Identify which cell holds the provided text, then report its (X, Y) central coordinate. 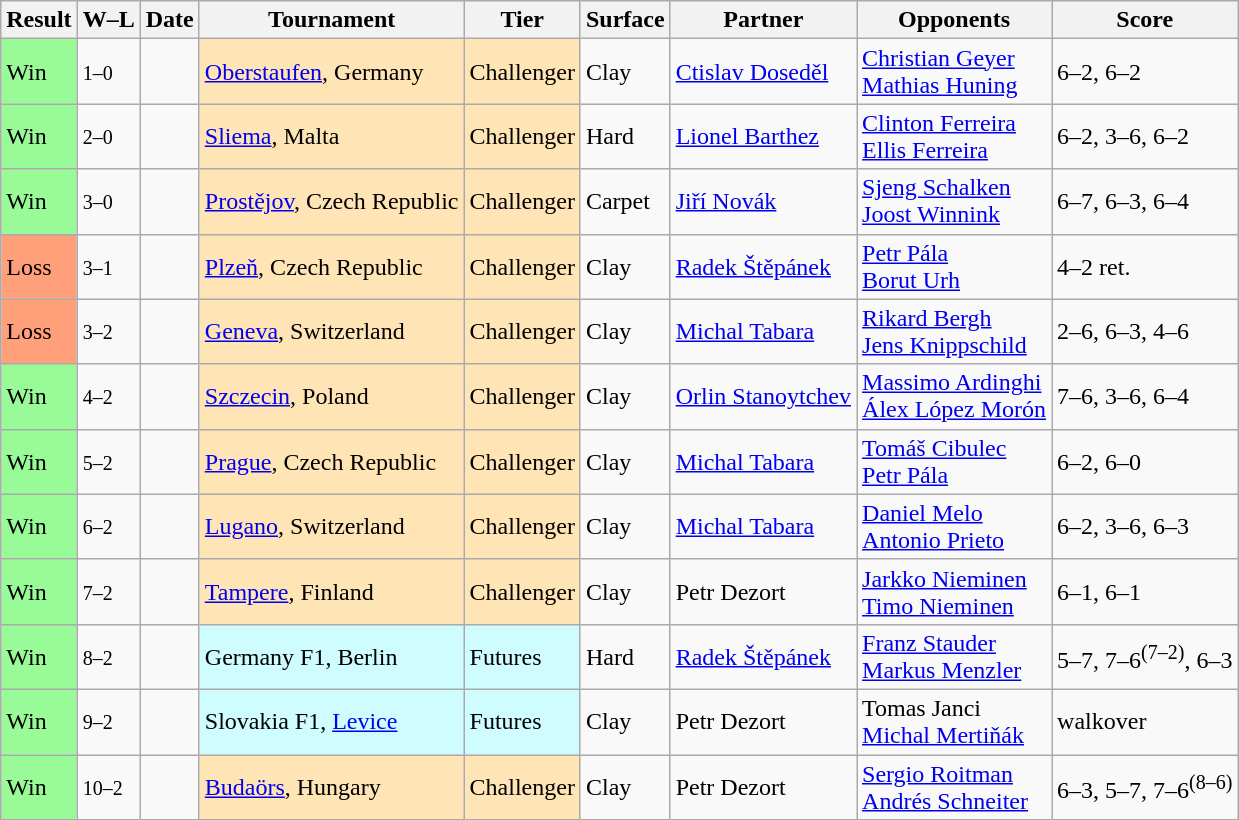
Rikard Bergh Jens Knippschild (954, 332)
Clinton Ferreira Ellis Ferreira (954, 136)
6–1, 6–1 (1145, 592)
Jiří Novák (763, 202)
6–2, 3–6, 6–3 (1145, 526)
6–7, 6–3, 6–4 (1145, 202)
Result (39, 20)
Germany F1, Berlin (332, 656)
9–2 (108, 722)
Prague, Czech Republic (332, 462)
Orlin Stanoytchev (763, 396)
2–6, 6–3, 4–6 (1145, 332)
Szczecin, Poland (332, 396)
6–2, 6–2 (1145, 72)
5–7, 7–6(7–2), 6–3 (1145, 656)
Tampere, Finland (332, 592)
6–2, 3–6, 6–2 (1145, 136)
Partner (763, 20)
2–0 (108, 136)
Sliema, Malta (332, 136)
W–L (108, 20)
1–0 (108, 72)
6–3, 5–7, 7–6(8–6) (1145, 786)
Score (1145, 20)
Opponents (954, 20)
3–0 (108, 202)
7–2 (108, 592)
5–2 (108, 462)
3–2 (108, 332)
Petr Pála Borut Urh (954, 266)
Oberstaufen, Germany (332, 72)
Lionel Barthez (763, 136)
Slovakia F1, Levice (332, 722)
Surface (625, 20)
4–2 ret. (1145, 266)
Tier (522, 20)
Jarkko Nieminen Timo Nieminen (954, 592)
Sjeng Schalken Joost Winnink (954, 202)
6–2 (108, 526)
Plzeň, Czech Republic (332, 266)
Carpet (625, 202)
walkover (1145, 722)
Massimo Ardinghi Álex López Morón (954, 396)
8–2 (108, 656)
Franz Stauder Markus Menzler (954, 656)
Tomáš Cibulec Petr Pála (954, 462)
Ctislav Doseděl (763, 72)
Budaörs, Hungary (332, 786)
Date (170, 20)
Tournament (332, 20)
Sergio Roitman Andrés Schneiter (954, 786)
10–2 (108, 786)
7–6, 3–6, 6–4 (1145, 396)
Prostějov, Czech Republic (332, 202)
Christian Geyer Mathias Huning (954, 72)
Lugano, Switzerland (332, 526)
4–2 (108, 396)
Tomas Janci Michal Mertiňák (954, 722)
3–1 (108, 266)
Geneva, Switzerland (332, 332)
6–2, 6–0 (1145, 462)
Daniel Melo Antonio Prieto (954, 526)
